Capture the cell that displays the provided text and extract its (X, Y) central coordinate. 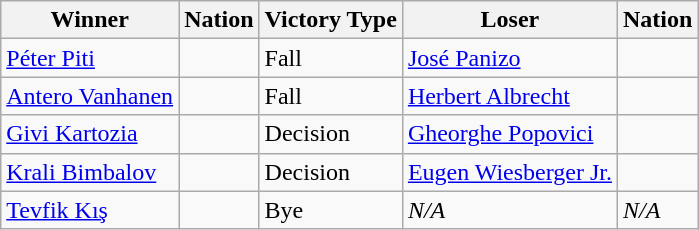
José Panizo (510, 58)
Herbert Albrecht (510, 96)
Krali Bimbalov (90, 172)
Givi Kartozia (90, 134)
Tevfik Kış (90, 210)
Bye (330, 210)
Victory Type (330, 20)
Antero Vanhanen (90, 96)
Péter Piti (90, 58)
Loser (510, 20)
Winner (90, 20)
Gheorghe Popovici (510, 134)
Eugen Wiesberger Jr. (510, 172)
